Find where the given text appears and provide that cell's center as (x, y) coordinate. 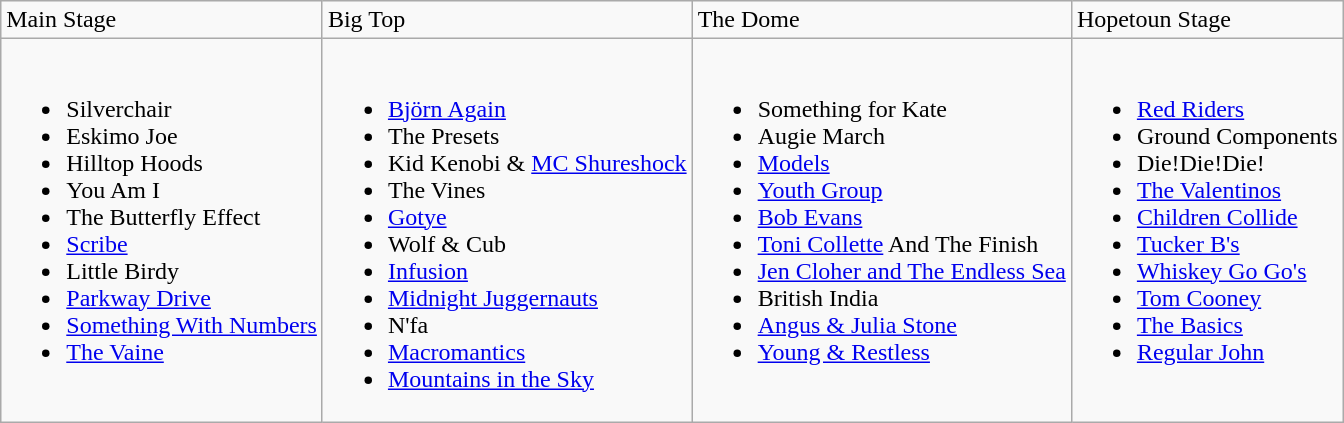
Hopetoun Stage (1207, 20)
The Dome (882, 20)
Big Top (507, 20)
Red RidersGround ComponentsDie!Die!Die!The ValentinosChildren CollideTucker B'sWhiskey Go Go'sTom CooneyThe BasicsRegular John (1207, 230)
SilverchairEskimo JoeHilltop HoodsYou Am IThe Butterfly EffectScribeLittle BirdyParkway DriveSomething With NumbersThe Vaine (162, 230)
Björn AgainThe PresetsKid Kenobi & MC ShureshockThe VinesGotyeWolf & CubInfusionMidnight JuggernautsN'faMacromanticsMountains in the Sky (507, 230)
Main Stage (162, 20)
